Return (X, Y) of the center of cell containing provided text 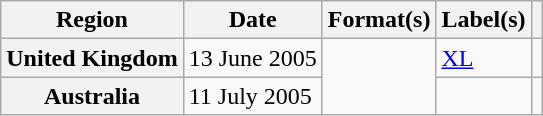
11 July 2005 (252, 96)
13 June 2005 (252, 58)
Australia (92, 96)
Format(s) (379, 20)
Date (252, 20)
Region (92, 20)
United Kingdom (92, 58)
XL (484, 58)
Label(s) (484, 20)
